Pinpoint the cell where the given text exists, returning its (x, y) midpoint coordinate. 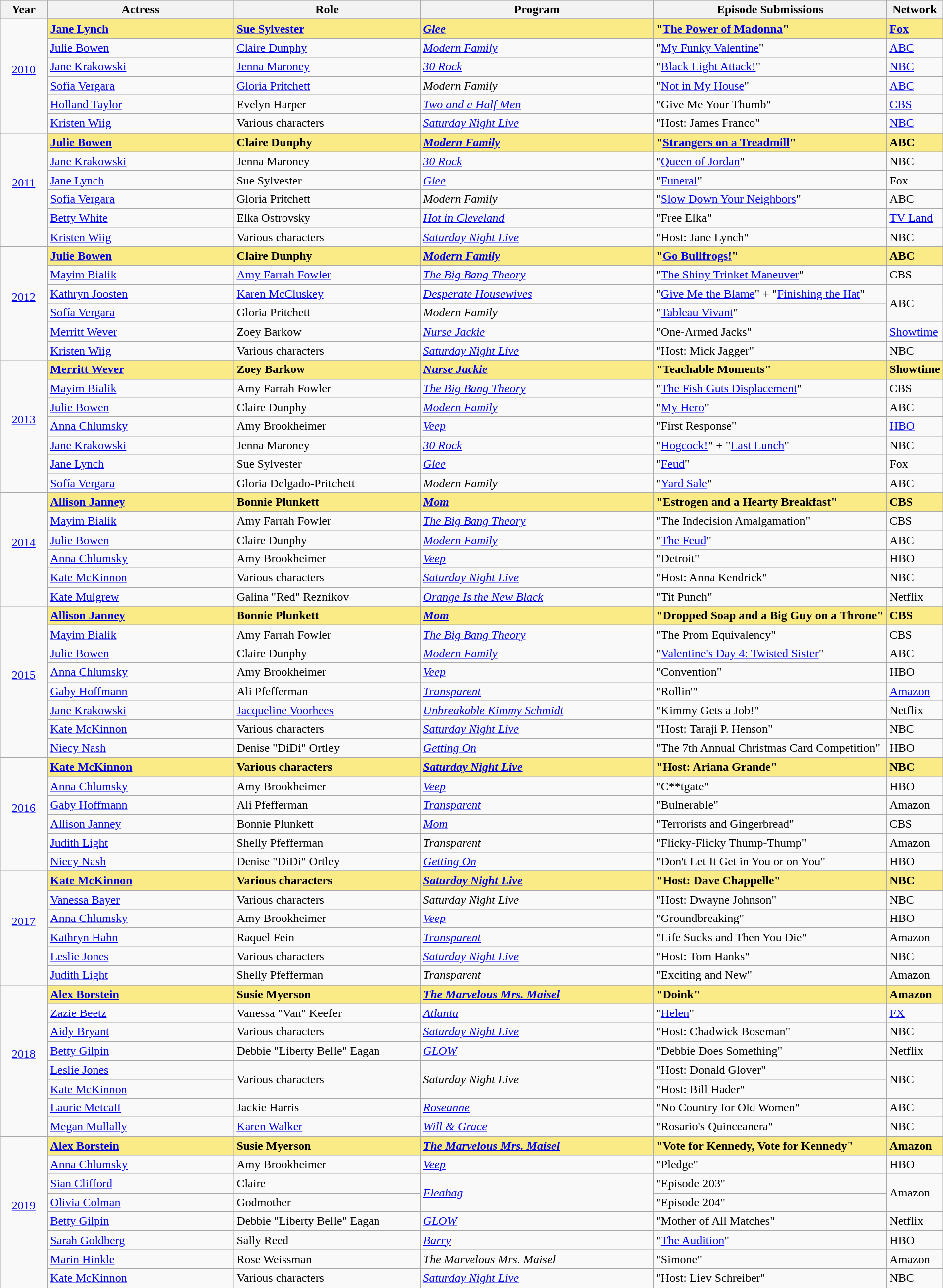
"Groundbreaking" (770, 919)
"Helen" (770, 1013)
"Estrogen and a Hearty Breakfast" (770, 502)
Network (915, 10)
"Teachable Moments" (770, 369)
"Not in My House" (770, 86)
"Tableau Vivant" (770, 313)
"The Power of Madonna" (770, 29)
Actress (140, 10)
Karen Walker (327, 1126)
"Detroit" (770, 559)
"Terrorists and Gingerbread" (770, 824)
"Feud" (770, 464)
"Mother of All Matches" (770, 1221)
Year (24, 10)
"Host: Ariana Grande" (770, 767)
Atlanta (537, 1013)
"Dropped Soap and a Big Guy on a Throne" (770, 616)
2019 (24, 1211)
"Rollin'" (770, 691)
Vanessa "Van" Keefer (327, 1013)
"Black Light Attack!" (770, 67)
"Host: James Franco" (770, 123)
Holland Taylor (140, 104)
Sarah Goldberg (140, 1240)
"Bulnerable" (770, 805)
Aidy Bryant (140, 1032)
"The Fish Guts Displacement" (770, 388)
Sally Reed (327, 1240)
Megan Mullally (140, 1126)
"Host: Dave Chappelle" (770, 881)
"Strangers on a Treadmill" (770, 142)
"The Shiny Trinket Maneuver" (770, 275)
"The Audition" (770, 1240)
"Don't Let It Get in You or on You" (770, 862)
"My Hero" (770, 407)
"Flicky-Flicky Thump-Thump" (770, 843)
"Doink" (770, 994)
Jacqueline Voorhees (327, 710)
Orange Is the New Black (537, 597)
Roseanne (537, 1107)
Laurie Metcalf (140, 1107)
Two and a Half Men (537, 104)
2013 (24, 426)
"Free Elka" (770, 218)
Unbreakable Kimmy Schmidt (537, 710)
Claire (327, 1184)
"Kimmy Gets a Job!" (770, 710)
"Pledge" (770, 1165)
Kathryn Hahn (140, 937)
Karen McCluskey (327, 294)
"Yard Sale" (770, 483)
"Exciting and New" (770, 975)
"Life Sucks and Then You Die" (770, 937)
2014 (24, 549)
Jackie Harris (327, 1107)
Will & Grace (537, 1126)
Olivia Colman (140, 1202)
Episode Submissions (770, 10)
"Queen of Jordan" (770, 161)
"Episode 203" (770, 1184)
Sian Clifford (140, 1184)
"Convention" (770, 672)
"Slow Down Your Neighbors" (770, 199)
"C**tgate" (770, 786)
Desperate Housewives (537, 294)
Hot in Cleveland (537, 218)
"Host: Mick Jagger" (770, 351)
Galina "Red" Reznikov (327, 597)
2018 (24, 1060)
FX (915, 1013)
TV Land (915, 218)
"My Funky Valentine" (770, 48)
"Vote for Kennedy, Vote for Kennedy" (770, 1145)
"Funeral" (770, 180)
Vanessa Bayer (140, 900)
Kathryn Joosten (140, 294)
Program (537, 10)
Betty White (140, 218)
Evelyn Harper (327, 104)
"Simone" (770, 1259)
Gloria Delgado-Pritchett (327, 483)
"The Indecision Amalgamation" (770, 521)
"Valentine's Day 4: Twisted Sister" (770, 653)
Marin Hinkle (140, 1259)
"Go Bullfrogs!" (770, 256)
"No Country for Old Women" (770, 1107)
Godmother (327, 1202)
"Give Me Your Thumb" (770, 104)
"Tit Punch" (770, 597)
Role (327, 10)
"One-Armed Jacks" (770, 332)
2017 (24, 928)
"Host: Liev Schreiber" (770, 1278)
Kate Mulgrew (140, 597)
"Rosario's Quinceanera" (770, 1126)
"Host: Bill Hader" (770, 1089)
Fleabag (537, 1193)
2011 (24, 189)
"Debbie Does Something" (770, 1051)
"Episode 204" (770, 1202)
2016 (24, 814)
Barry (537, 1240)
Zazie Beetz (140, 1013)
Raquel Fein (327, 937)
"Host: Taraji P. Henson" (770, 729)
"The Prom Equivalency" (770, 635)
"Host: Chadwick Boseman" (770, 1032)
"Host: Jane Lynch" (770, 237)
Rose Weissman (327, 1259)
2010 (24, 76)
"Host: Anna Kendrick" (770, 578)
"Host: Donald Glover" (770, 1070)
"The 7th Annual Christmas Card Competition" (770, 748)
"Host: Tom Hanks" (770, 956)
"The Feud" (770, 540)
Elka Ostrovsky (327, 218)
"Hogcock!" + "Last Lunch" (770, 445)
"Host: Dwayne Johnson" (770, 900)
2012 (24, 303)
2015 (24, 682)
"First Response" (770, 426)
"Give Me the Blame" + "Finishing the Hat" (770, 294)
